From the cell containing the given text, extract its center point as [x, y] coordinate. 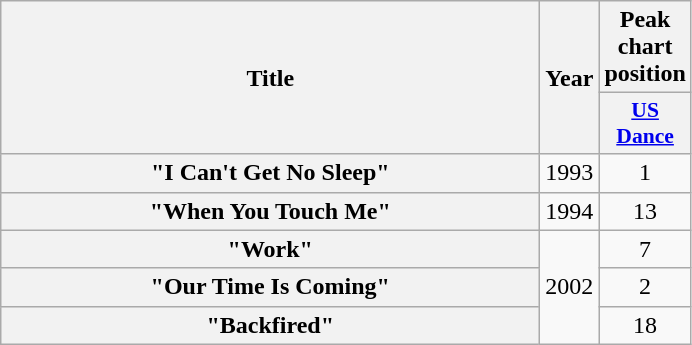
13 [645, 211]
"I Can't Get No Sleep" [270, 173]
1993 [570, 173]
Year [570, 78]
2002 [570, 287]
Peak chart position [645, 47]
"Our Time Is Coming" [270, 287]
18 [645, 325]
"Work" [270, 249]
7 [645, 249]
US Dance [645, 124]
1994 [570, 211]
2 [645, 287]
1 [645, 173]
"Backfired" [270, 325]
"When You Touch Me" [270, 211]
Title [270, 78]
